Extract the [X, Y] coordinate from the center of the cell holding the provided text.  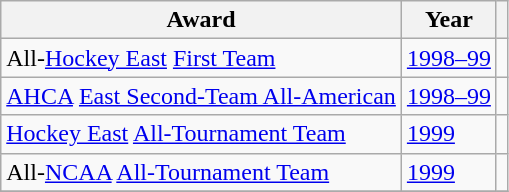
Year [448, 20]
Award [202, 20]
All-Hockey East First Team [202, 58]
All-NCAA All-Tournament Team [202, 172]
AHCA East Second-Team All-American [202, 96]
Hockey East All-Tournament Team [202, 134]
